Extract the (x, y) coordinate from the center of the cell holding the provided text.  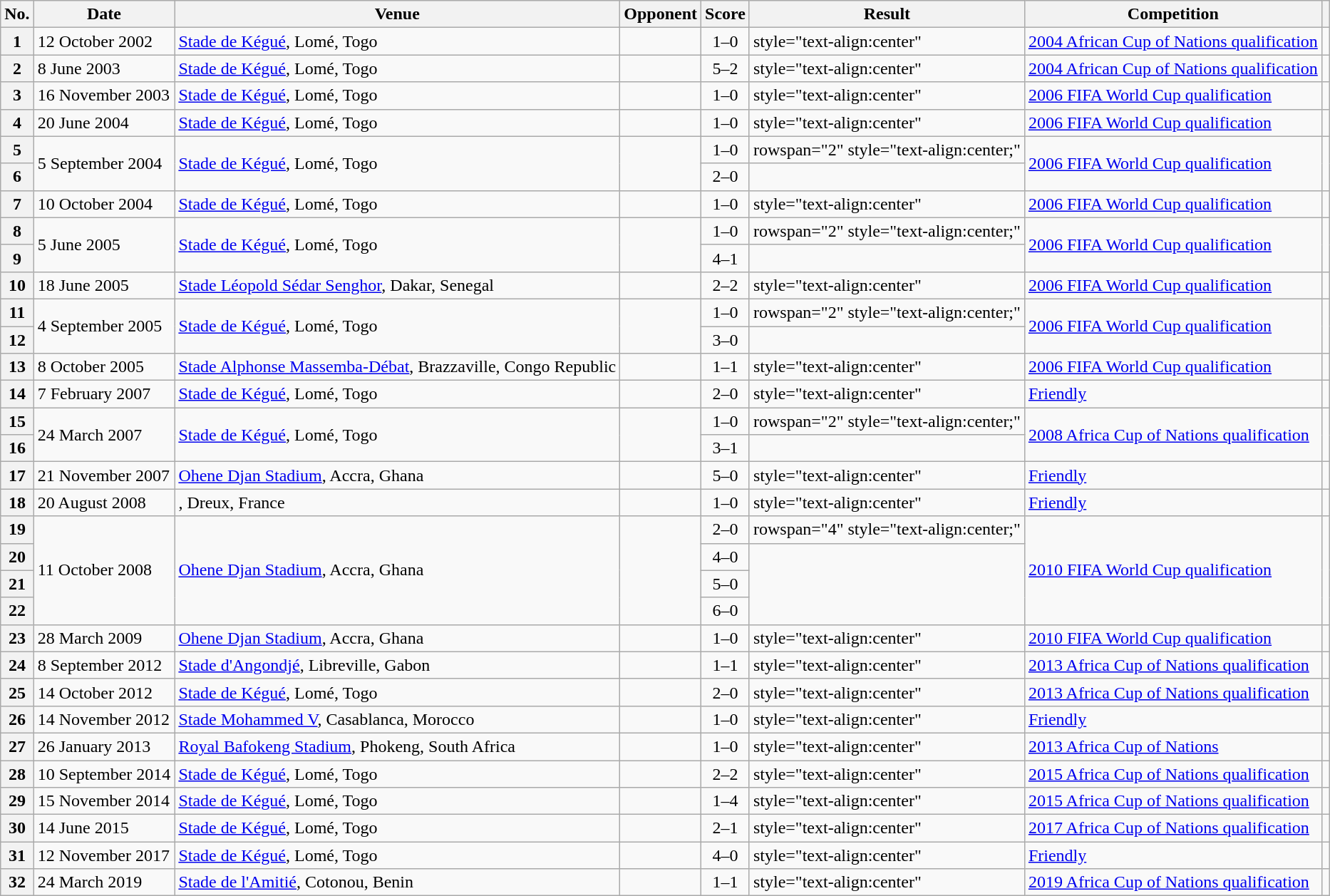
27 (17, 746)
13 (17, 367)
3 (17, 96)
8 June 2003 (104, 68)
26 January 2013 (104, 746)
Royal Bafokeng Stadium, Phokeng, South Africa (398, 746)
Score (726, 14)
2 (17, 68)
14 October 2012 (104, 692)
31 (17, 855)
10 (17, 285)
18 (17, 503)
24 (17, 665)
15 November 2014 (104, 801)
14 (17, 394)
7 February 2007 (104, 394)
14 November 2012 (104, 719)
30 (17, 828)
21 (17, 584)
rowspan="4" style="text-align:center;" (887, 530)
8 October 2005 (104, 367)
Stade Alphonse Massemba-Débat, Brazzaville, Congo Republic (398, 367)
15 (17, 421)
17 (17, 475)
28 (17, 773)
29 (17, 801)
7 (17, 204)
20 June 2004 (104, 123)
21 November 2007 (104, 475)
12 (17, 340)
4–1 (726, 258)
28 March 2009 (104, 638)
Competition (1173, 14)
11 October 2008 (104, 570)
24 March 2007 (104, 435)
23 (17, 638)
6 (17, 177)
Stade de l'Amitié, Cotonou, Benin (398, 882)
2–1 (726, 828)
22 (17, 611)
4 (17, 123)
18 June 2005 (104, 285)
20 (17, 557)
24 March 2019 (104, 882)
16 (17, 448)
5–2 (726, 68)
8 (17, 231)
2019 Africa Cup of Nations qualification (1173, 882)
12 October 2002 (104, 41)
2008 Africa Cup of Nations qualification (1173, 435)
3–1 (726, 448)
4 September 2005 (104, 326)
Stade Mohammed V, Casablanca, Morocco (398, 719)
5 (17, 150)
32 (17, 882)
1–4 (726, 801)
16 November 2003 (104, 96)
1 (17, 41)
Venue (398, 14)
25 (17, 692)
Stade Léopold Sédar Senghor, Dakar, Senegal (398, 285)
26 (17, 719)
, Dreux, France (398, 503)
Date (104, 14)
3–0 (726, 340)
5 September 2004 (104, 163)
9 (17, 258)
10 September 2014 (104, 773)
14 June 2015 (104, 828)
19 (17, 530)
Result (887, 14)
2017 Africa Cup of Nations qualification (1173, 828)
5 June 2005 (104, 244)
11 (17, 312)
No. (17, 14)
20 August 2008 (104, 503)
12 November 2017 (104, 855)
2013 Africa Cup of Nations (1173, 746)
Opponent (661, 14)
10 October 2004 (104, 204)
8 September 2012 (104, 665)
Stade d'Angondjé, Libreville, Gabon (398, 665)
6–0 (726, 611)
